Detect which cell encompasses the target text, then output its (x, y) center coordinate. 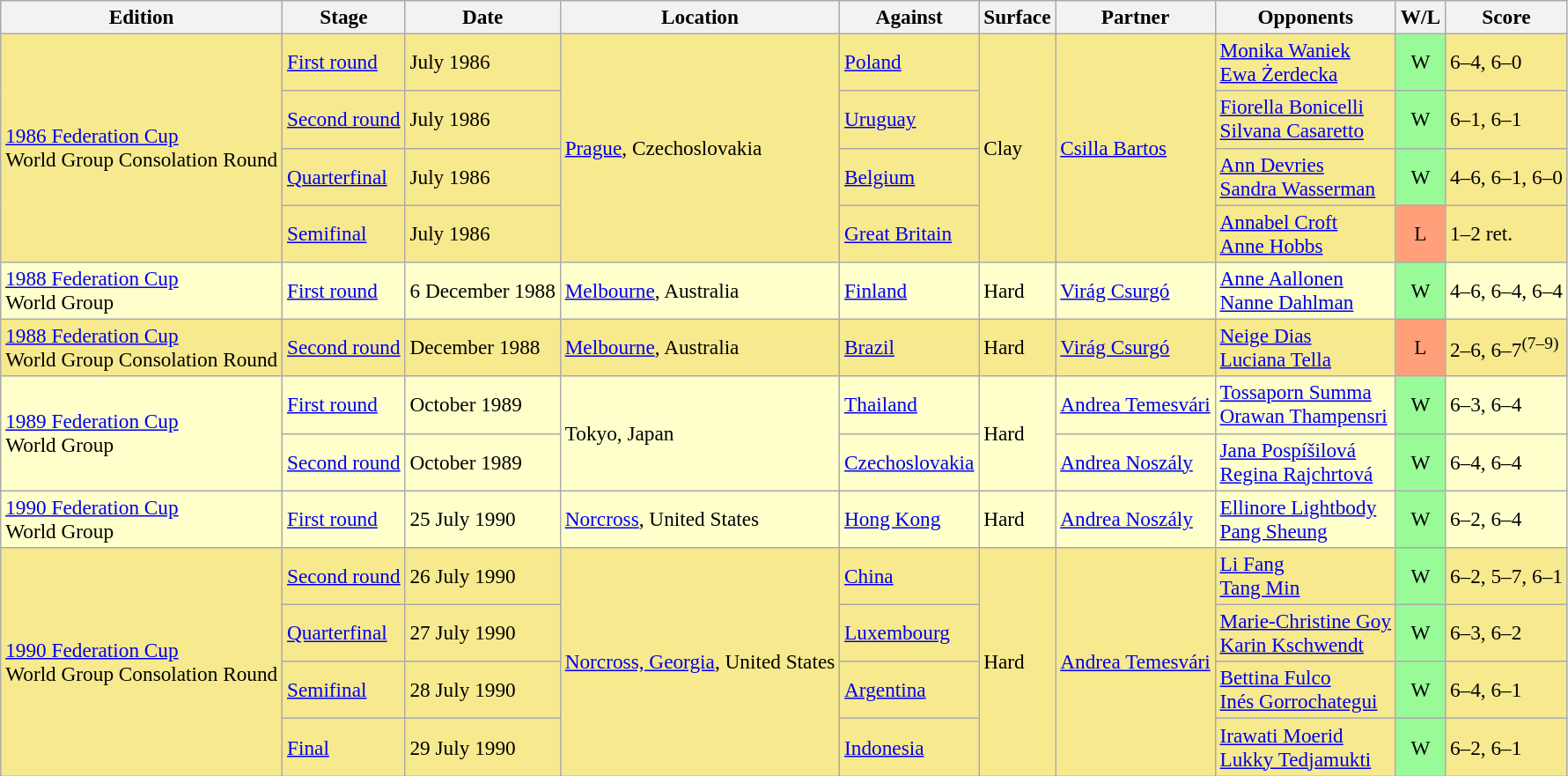
1–2 ret. (1507, 233)
Fiorella Bonicelli Silvana Casaretto (1305, 120)
December 1988 (482, 347)
Finland (909, 291)
Thailand (909, 405)
Belgium (909, 176)
29 July 1990 (482, 747)
2–6, 6–7(7–9) (1507, 347)
Bettina Fulco Inés Gorrochategui (1305, 691)
Anne Aallonen Nanne Dahlman (1305, 291)
4–6, 6–4, 6–4 (1507, 291)
Uruguay (909, 120)
28 July 1990 (482, 691)
6–2, 6–1 (1507, 747)
6–4, 6–4 (1507, 462)
Jana Pospíšilová Regina Rajchrtová (1305, 462)
Against (909, 17)
Annabel Croft Anne Hobbs (1305, 233)
Edition (142, 17)
Prague, Czechoslovakia (699, 148)
Final (343, 747)
Neige Dias Luciana Tella (1305, 347)
6–4, 6–1 (1507, 691)
Great Britain (909, 233)
6–3, 6–4 (1507, 405)
4–6, 6–1, 6–0 (1507, 176)
25 July 1990 (482, 518)
1990 Federation Cup World Group Consolation Round (142, 661)
Partner (1136, 17)
Surface (1018, 17)
1988 Federation Cup World Group (142, 291)
Date (482, 17)
China (909, 576)
1990 Federation Cup World Group (142, 518)
Argentina (909, 691)
Hong Kong (909, 518)
Opponents (1305, 17)
Indonesia (909, 747)
Brazil (909, 347)
Czechoslovakia (909, 462)
Score (1507, 17)
Irawati Moerid Lukky Tedjamukti (1305, 747)
Monika Waniek Ewa Żerdecka (1305, 62)
W/L (1420, 17)
1989 Federation Cup World Group (142, 433)
Luxembourg (909, 632)
6–4, 6–0 (1507, 62)
Stage (343, 17)
6–1, 6–1 (1507, 120)
Li Fang Tang Min (1305, 576)
Ann Devries Sandra Wasserman (1305, 176)
Ellinore Lightbody Pang Sheung (1305, 518)
Tossaporn Summa Orawan Thampensri (1305, 405)
Location (699, 17)
Csilla Bartos (1136, 148)
Norcross, United States (699, 518)
26 July 1990 (482, 576)
6–3, 6–2 (1507, 632)
6 December 1988 (482, 291)
6–2, 5–7, 6–1 (1507, 576)
Tokyo, Japan (699, 433)
6–2, 6–4 (1507, 518)
Poland (909, 62)
Clay (1018, 148)
27 July 1990 (482, 632)
Marie-Christine Goy Karin Kschwendt (1305, 632)
1988 Federation Cup World Group Consolation Round (142, 347)
Norcross, Georgia, United States (699, 661)
1986 Federation Cup World Group Consolation Round (142, 148)
